From the cell containing the given text, extract its center point as [X, Y] coordinate. 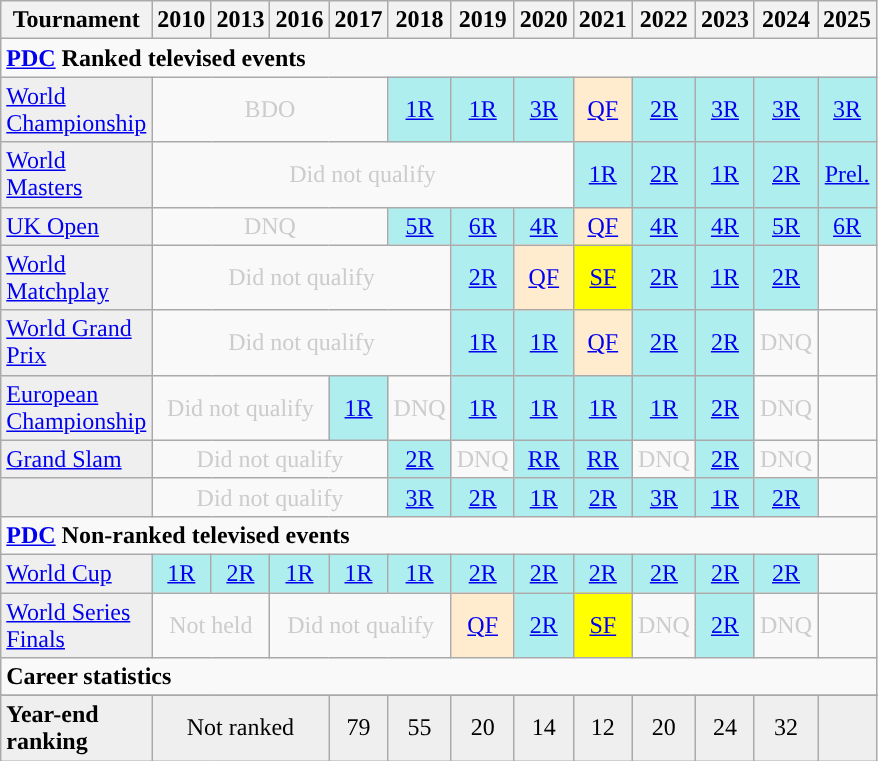
2020 [544, 20]
Year-end ranking [76, 728]
Prel. [848, 174]
Tournament [76, 20]
Grand Slam [76, 459]
2019 [482, 20]
2021 [602, 20]
79 [358, 728]
World Cup [76, 573]
2013 [240, 20]
2018 [420, 20]
Career statistics [439, 677]
World Series Finals [76, 624]
2016 [300, 20]
World Matchplay [76, 278]
Not ranked [240, 728]
2023 [724, 20]
2025 [848, 20]
14 [544, 728]
World Championship [76, 110]
UK Open [76, 226]
PDC Non-ranked televised events [439, 535]
32 [786, 728]
2022 [664, 20]
2024 [786, 20]
2010 [182, 20]
BDO [270, 110]
24 [724, 728]
12 [602, 728]
Not held [211, 624]
World Masters [76, 174]
World Grand Prix [76, 342]
2017 [358, 20]
European Championship [76, 408]
PDC Ranked televised events [439, 58]
55 [420, 728]
